For the text-containing cell, return its midpoint in (X, Y) coordinate format. 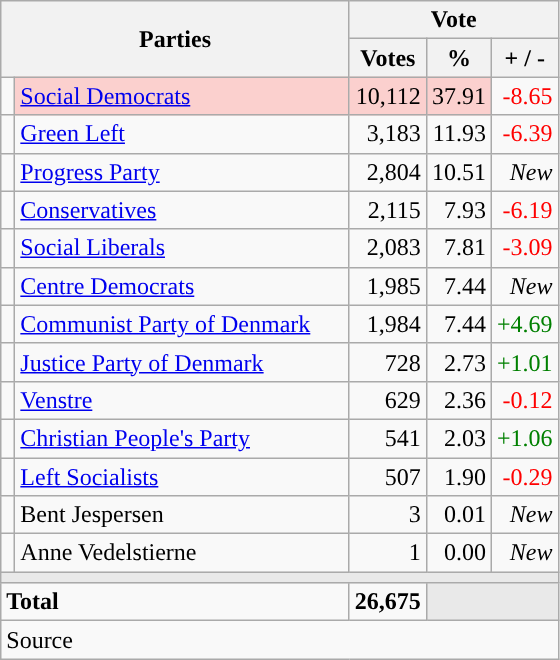
26,675 (388, 602)
7.81 (458, 248)
1 (388, 553)
Conservatives (182, 210)
3,183 (388, 134)
2.36 (458, 400)
-8.65 (524, 96)
2,804 (388, 172)
Social Liberals (182, 248)
Parties (176, 39)
+4.69 (524, 324)
7.93 (458, 210)
507 (388, 477)
Anne Vedelstierne (182, 553)
1,984 (388, 324)
1.90 (458, 477)
Vote (454, 20)
+1.06 (524, 438)
1,985 (388, 286)
Green Left (182, 134)
Left Socialists (182, 477)
+ / - (524, 58)
Progress Party (182, 172)
0.01 (458, 515)
Social Democrats (182, 96)
Source (280, 640)
10,112 (388, 96)
0.00 (458, 553)
+1.01 (524, 362)
Total (176, 602)
-0.12 (524, 400)
Communist Party of Denmark (182, 324)
10.51 (458, 172)
2.73 (458, 362)
3 (388, 515)
37.91 (458, 96)
2,115 (388, 210)
728 (388, 362)
629 (388, 400)
-6.39 (524, 134)
Justice Party of Denmark (182, 362)
2,083 (388, 248)
Votes (388, 58)
Bent Jespersen (182, 515)
Venstre (182, 400)
11.93 (458, 134)
-0.29 (524, 477)
2.03 (458, 438)
541 (388, 438)
Centre Democrats (182, 286)
Christian People's Party (182, 438)
-6.19 (524, 210)
-3.09 (524, 248)
% (458, 58)
